Scan for the cell matching the given text and deliver its [X, Y] coordinate at center. 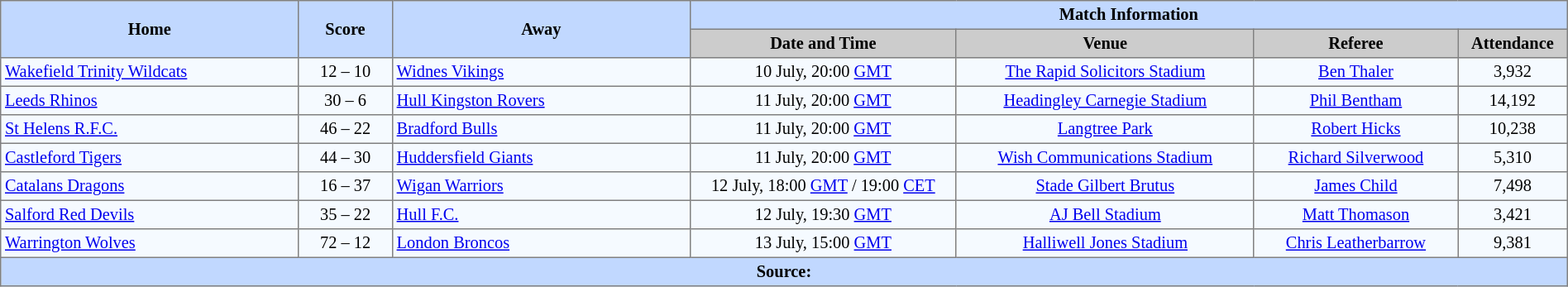
12 July, 19:30 GMT [823, 214]
Chris Leatherbarrow [1355, 243]
Hull F.C. [541, 214]
Widnes Vikings [541, 72]
Venue [1105, 43]
Leeds Rhinos [150, 100]
44 – 30 [346, 157]
12 – 10 [346, 72]
London Broncos [541, 243]
10 July, 20:00 GMT [823, 72]
Robert Hicks [1355, 129]
Huddersfield Giants [541, 157]
Wish Communications Stadium [1105, 157]
Match Information [1128, 15]
St Helens R.F.C. [150, 129]
Referee [1355, 43]
AJ Bell Stadium [1105, 214]
Home [150, 30]
3,421 [1513, 214]
72 – 12 [346, 243]
Phil Bentham [1355, 100]
46 – 22 [346, 129]
3,932 [1513, 72]
10,238 [1513, 129]
Castleford Tigers [150, 157]
Hull Kingston Rovers [541, 100]
Source: [784, 271]
Matt Thomason [1355, 214]
The Rapid Solicitors Stadium [1105, 72]
9,381 [1513, 243]
Wigan Warriors [541, 186]
Warrington Wolves [150, 243]
7,498 [1513, 186]
Halliwell Jones Stadium [1105, 243]
5,310 [1513, 157]
30 – 6 [346, 100]
Score [346, 30]
13 July, 15:00 GMT [823, 243]
16 – 37 [346, 186]
Bradford Bulls [541, 129]
Langtree Park [1105, 129]
Salford Red Devils [150, 214]
Stade Gilbert Brutus [1105, 186]
Ben Thaler [1355, 72]
James Child [1355, 186]
Wakefield Trinity Wildcats [150, 72]
Richard Silverwood [1355, 157]
14,192 [1513, 100]
Date and Time [823, 43]
Catalans Dragons [150, 186]
Attendance [1513, 43]
35 – 22 [346, 214]
Headingley Carnegie Stadium [1105, 100]
12 July, 18:00 GMT / 19:00 CET [823, 186]
Away [541, 30]
